For the text-containing cell, return its midpoint in (X, Y) coordinate format. 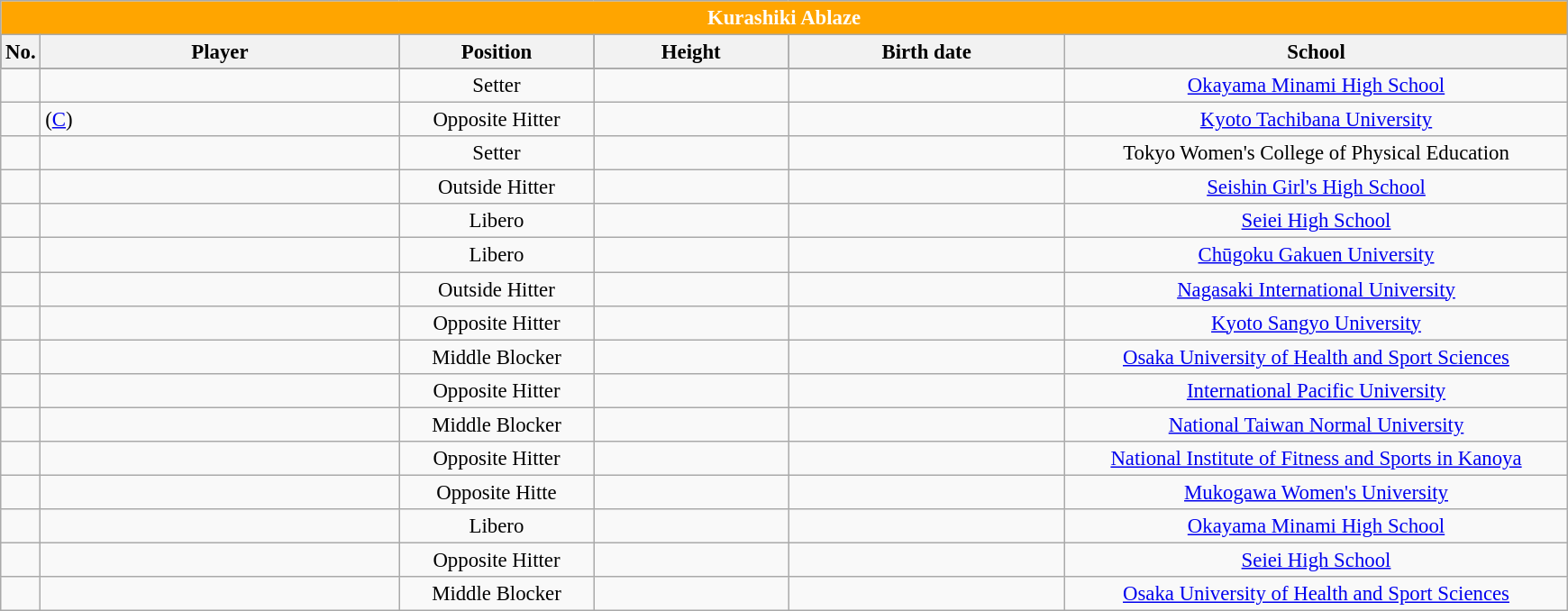
Player (220, 52)
Position (497, 52)
Chūgoku Gakuen University (1317, 255)
Opposite Hitte (497, 492)
Nagasaki International University (1317, 289)
National Institute of Fitness and Sports in Kanoya (1317, 459)
No. (21, 52)
International Pacific University (1317, 390)
Height (691, 52)
Kyoto Tachibana University (1317, 120)
Seishin Girl's High School (1317, 187)
School (1317, 52)
Kurashiki Ablaze (784, 18)
Birth date (926, 52)
(C) (220, 120)
Tokyo Women's College of Physical Education (1317, 153)
National Taiwan Normal University (1317, 424)
Kyoto Sangyo University (1317, 323)
Mukogawa Women's University (1317, 492)
